Return (X, Y) of the center of cell containing provided text 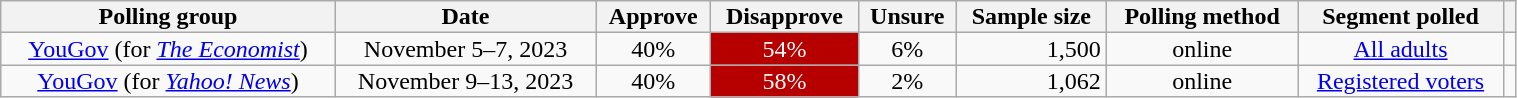
November 5–7, 2023 (466, 49)
Registered voters (1400, 81)
Unsure (907, 17)
YouGov (for The Economist) (168, 49)
1,500 (1031, 49)
Disapprove (784, 17)
54% (784, 49)
Approve (654, 17)
YouGov (for Yahoo! News) (168, 81)
Polling method (1202, 17)
Date (466, 17)
Sample size (1031, 17)
Segment polled (1400, 17)
2% (907, 81)
All adults (1400, 49)
Polling group (168, 17)
6% (907, 49)
November 9–13, 2023 (466, 81)
58% (784, 81)
1,062 (1031, 81)
